Scan for the cell matching the given text and deliver its [x, y] coordinate at center. 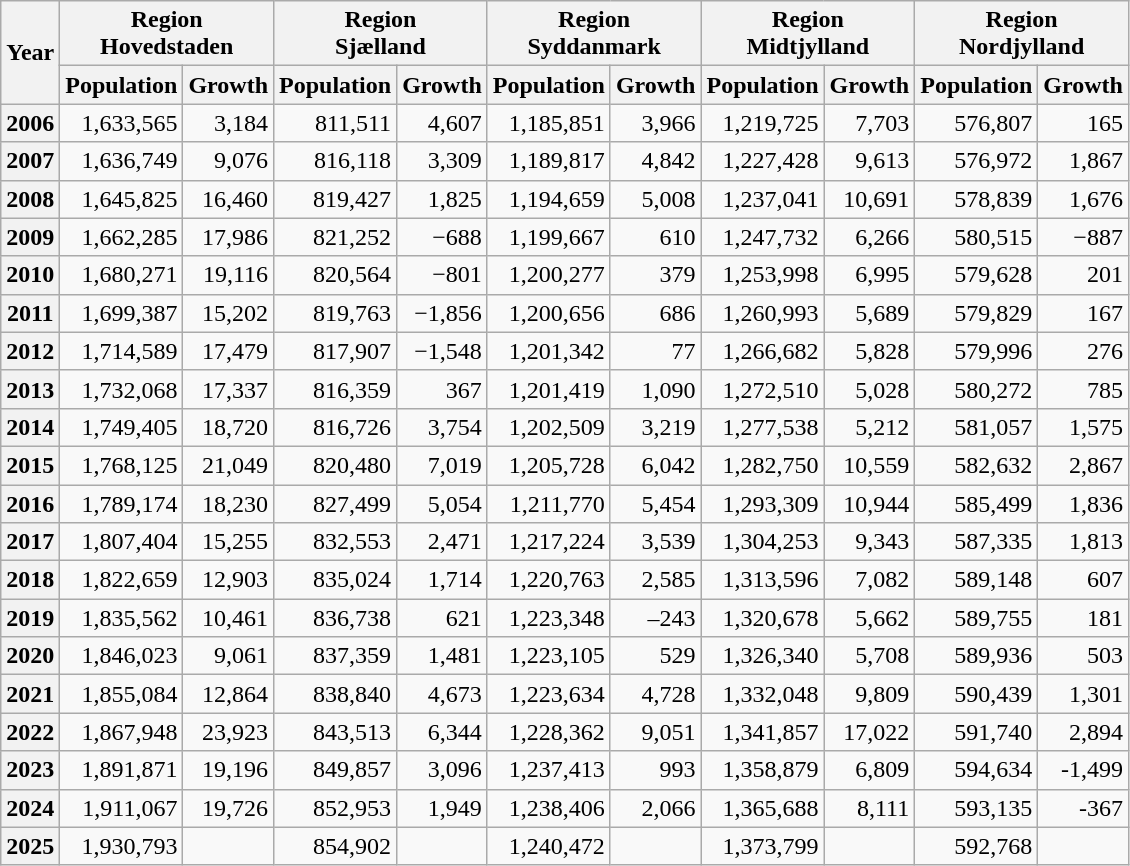
-1,499 [1084, 770]
1,260,993 [762, 313]
835,024 [336, 580]
5,689 [870, 313]
6,995 [870, 275]
1,293,309 [762, 503]
610 [656, 237]
1,240,472 [548, 846]
1,223,348 [548, 618]
5,028 [870, 389]
529 [656, 656]
819,763 [336, 313]
1,217,224 [548, 542]
589,148 [976, 580]
849,857 [336, 770]
1,205,728 [548, 465]
589,936 [976, 656]
811,511 [336, 123]
1,301 [1084, 694]
1,201,419 [548, 389]
1,807,404 [122, 542]
–243 [656, 618]
-367 [1084, 808]
2,471 [442, 542]
5,708 [870, 656]
1,768,125 [122, 465]
993 [656, 770]
3,966 [656, 123]
3,096 [442, 770]
1,867 [1084, 161]
1,911,067 [122, 808]
1,575 [1084, 427]
1,358,879 [762, 770]
RegionSyddanmark [594, 34]
17,022 [870, 732]
1,699,387 [122, 313]
Year [30, 52]
1,237,041 [762, 199]
1,825 [442, 199]
832,553 [336, 542]
821,252 [336, 237]
181 [1084, 618]
15,202 [228, 313]
587,335 [976, 542]
1,313,596 [762, 580]
2021 [30, 694]
1,238,406 [548, 808]
2016 [30, 503]
RegionSjælland [381, 34]
4,842 [656, 161]
2025 [30, 846]
379 [656, 275]
837,359 [336, 656]
2014 [30, 427]
RegionHovedstaden [167, 34]
4,607 [442, 123]
2012 [30, 351]
580,515 [976, 237]
1,237,413 [548, 770]
1,789,174 [122, 503]
2,894 [1084, 732]
3,219 [656, 427]
579,829 [976, 313]
593,135 [976, 808]
1,365,688 [762, 808]
2015 [30, 465]
9,076 [228, 161]
1,277,538 [762, 427]
1,930,793 [122, 846]
1,326,340 [762, 656]
594,634 [976, 770]
2009 [30, 237]
7,019 [442, 465]
5,454 [656, 503]
9,051 [656, 732]
6,042 [656, 465]
17,337 [228, 389]
1,320,678 [762, 618]
3,539 [656, 542]
585,499 [976, 503]
1,219,725 [762, 123]
77 [656, 351]
6,344 [442, 732]
1,846,023 [122, 656]
1,645,825 [122, 199]
576,807 [976, 123]
1,714,589 [122, 351]
819,427 [336, 199]
1,194,659 [548, 199]
785 [1084, 389]
1,211,770 [548, 503]
1,189,817 [548, 161]
592,768 [976, 846]
9,343 [870, 542]
1,282,750 [762, 465]
2017 [30, 542]
6,266 [870, 237]
1,199,667 [548, 237]
2022 [30, 732]
1,836 [1084, 503]
3,309 [442, 161]
817,907 [336, 351]
23,923 [228, 732]
4,728 [656, 694]
RegionMidtjylland [808, 34]
578,839 [976, 199]
1,633,565 [122, 123]
12,864 [228, 694]
816,359 [336, 389]
1,749,405 [122, 427]
591,740 [976, 732]
17,986 [228, 237]
2,867 [1084, 465]
2007 [30, 161]
201 [1084, 275]
6,809 [870, 770]
5,008 [656, 199]
3,754 [442, 427]
582,632 [976, 465]
2,585 [656, 580]
−1,856 [442, 313]
1,227,428 [762, 161]
2013 [30, 389]
1,332,048 [762, 694]
2011 [30, 313]
1,662,285 [122, 237]
1,090 [656, 389]
19,116 [228, 275]
10,944 [870, 503]
1,822,659 [122, 580]
1,202,509 [548, 427]
1,223,105 [548, 656]
12,903 [228, 580]
816,726 [336, 427]
621 [442, 618]
167 [1084, 313]
9,809 [870, 694]
1,247,732 [762, 237]
820,564 [336, 275]
8,111 [870, 808]
590,439 [976, 694]
1,185,851 [548, 123]
367 [442, 389]
1,835,562 [122, 618]
RegionNordjylland [1022, 34]
5,828 [870, 351]
838,840 [336, 694]
1,680,271 [122, 275]
579,996 [976, 351]
576,972 [976, 161]
1,732,068 [122, 389]
5,054 [442, 503]
21,049 [228, 465]
15,255 [228, 542]
579,628 [976, 275]
2019 [30, 618]
10,559 [870, 465]
9,061 [228, 656]
1,636,749 [122, 161]
1,714 [442, 580]
17,479 [228, 351]
1,228,362 [548, 732]
581,057 [976, 427]
836,738 [336, 618]
1,867,948 [122, 732]
18,230 [228, 503]
9,613 [870, 161]
−688 [442, 237]
2020 [30, 656]
589,755 [976, 618]
686 [656, 313]
1,266,682 [762, 351]
19,196 [228, 770]
1,223,634 [548, 694]
5,212 [870, 427]
2010 [30, 275]
2006 [30, 123]
16,460 [228, 199]
1,341,857 [762, 732]
7,082 [870, 580]
1,373,799 [762, 846]
1,813 [1084, 542]
1,949 [442, 808]
1,676 [1084, 199]
2008 [30, 199]
1,201,342 [548, 351]
2018 [30, 580]
1,253,998 [762, 275]
2023 [30, 770]
827,499 [336, 503]
19,726 [228, 808]
7,703 [870, 123]
3,184 [228, 123]
1,272,510 [762, 389]
816,118 [336, 161]
−887 [1084, 237]
852,953 [336, 808]
165 [1084, 123]
503 [1084, 656]
843,513 [336, 732]
580,272 [976, 389]
820,480 [336, 465]
10,461 [228, 618]
1,304,253 [762, 542]
−1,548 [442, 351]
18,720 [228, 427]
607 [1084, 580]
1,481 [442, 656]
4,673 [442, 694]
−801 [442, 275]
854,902 [336, 846]
1,200,656 [548, 313]
5,662 [870, 618]
2024 [30, 808]
1,891,871 [122, 770]
2,066 [656, 808]
10,691 [870, 199]
276 [1084, 351]
1,200,277 [548, 275]
1,220,763 [548, 580]
1,855,084 [122, 694]
